Identify which cell holds the provided text, then report its [X, Y] central coordinate. 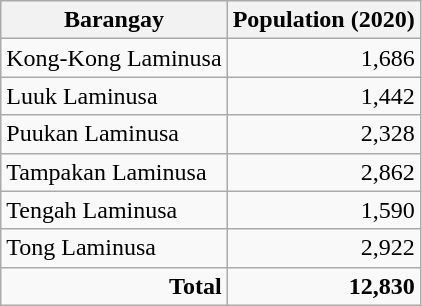
2,922 [324, 248]
Puukan Laminusa [114, 134]
Barangay [114, 20]
Tong Laminusa [114, 248]
Tengah Laminusa [114, 210]
Tampakan Laminusa [114, 172]
Kong-Kong Laminusa [114, 58]
2,862 [324, 172]
Luuk Laminusa [114, 96]
1,442 [324, 96]
1,590 [324, 210]
2,328 [324, 134]
Total [114, 286]
1,686 [324, 58]
Population (2020) [324, 20]
12,830 [324, 286]
